For the text-containing cell, return its midpoint in (X, Y) coordinate format. 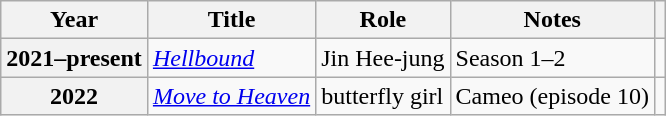
butterfly girl (383, 96)
Move to Heaven (231, 96)
Notes (552, 20)
Title (231, 20)
2021–present (74, 58)
Role (383, 20)
Year (74, 20)
Jin Hee-jung (383, 58)
Cameo (episode 10) (552, 96)
Hellbound (231, 58)
Season 1–2 (552, 58)
2022 (74, 96)
